Identify which cell holds the provided text, then report its [x, y] central coordinate. 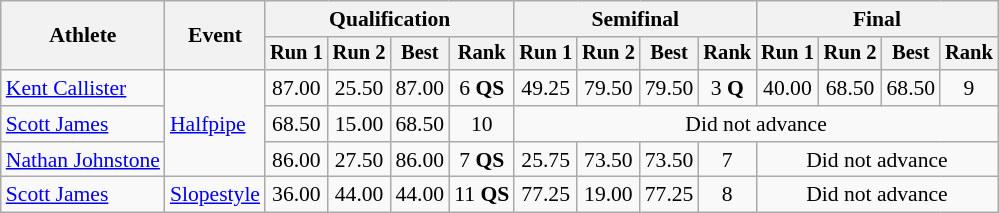
27.50 [360, 160]
40.00 [788, 88]
49.25 [546, 88]
Final [877, 19]
7 QS [482, 160]
Qualification [390, 19]
7 [727, 160]
8 [727, 195]
15.00 [360, 124]
Event [215, 36]
36.00 [296, 195]
Semifinal [635, 19]
3 Q [727, 88]
25.75 [546, 160]
11 QS [482, 195]
25.50 [360, 88]
Kent Callister [83, 88]
6 QS [482, 88]
9 [969, 88]
19.00 [608, 195]
Halfpipe [215, 124]
10 [482, 124]
Nathan Johnstone [83, 160]
Slopestyle [215, 195]
Athlete [83, 36]
